For the text-containing cell, return its midpoint in (X, Y) coordinate format. 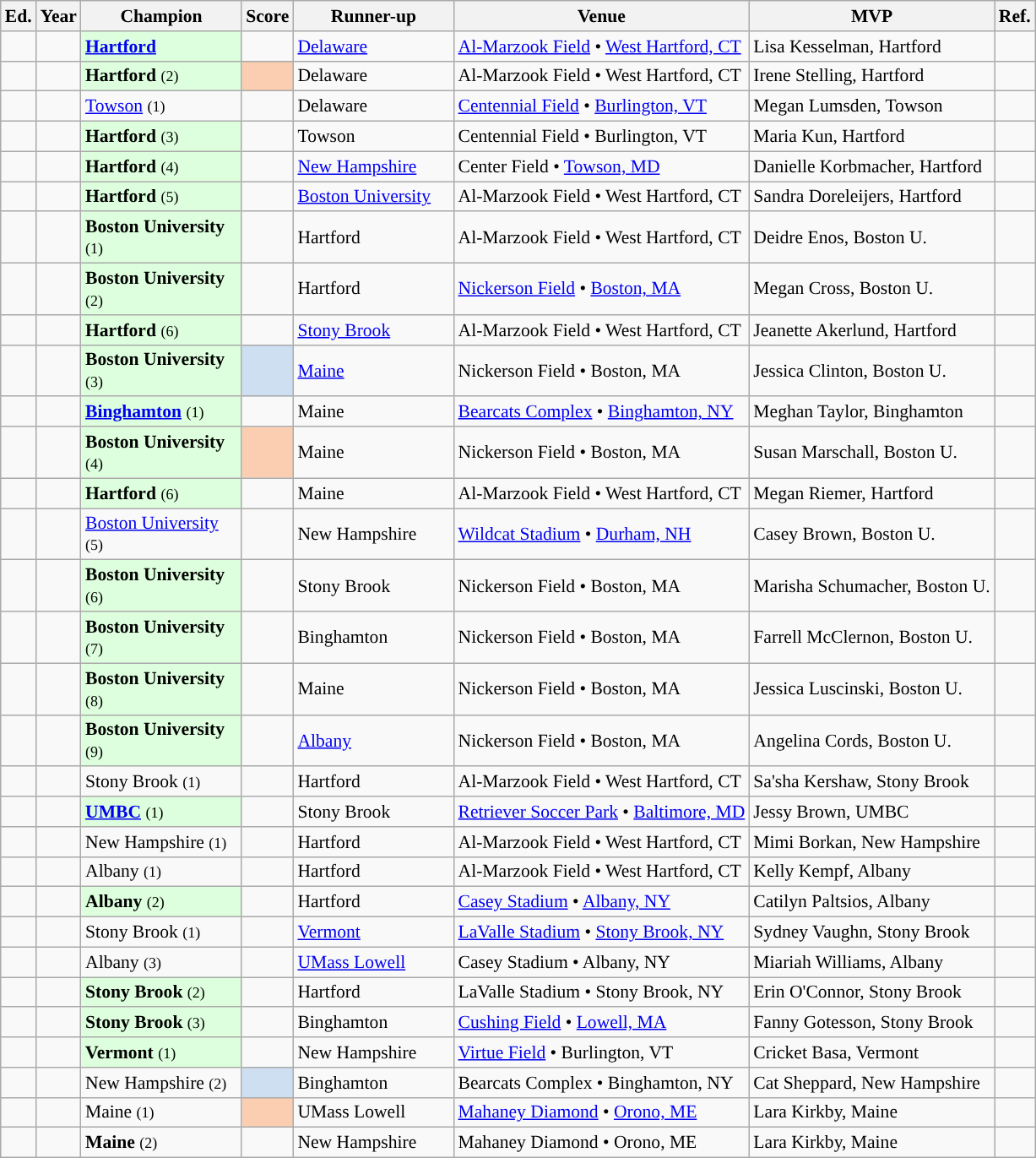
Ref. (1015, 16)
Casey Brown, Boston U. (871, 534)
Retriever Soccer Park • Baltimore, MD (602, 812)
Jessica Clinton, Boston U. (871, 370)
Erin O'Connor, Stony Brook (871, 992)
Boston University (6) (161, 586)
Marisha Schumacher, Boston U. (871, 586)
Cat Sheppard, New Hampshire (871, 1083)
Jeanette Akerlund, Hartford (871, 330)
Albany (1) (161, 872)
Jessica Luscinski, Boston U. (871, 689)
Maria Kun, Hartford (871, 137)
Vermont (373, 932)
Cricket Basa, Vermont (871, 1052)
Boston University (1) (161, 238)
New Hampshire (2) (161, 1083)
Runner-up (373, 16)
Wildcat Stadium • Durham, NH (602, 534)
Towson (1) (161, 106)
Hartford (3) (161, 137)
Lisa Kesselman, Hartford (871, 46)
Boston University (4) (161, 453)
Irene Stelling, Hartford (871, 76)
Angelina Cords, Boston U. (871, 740)
Sandra Doreleijers, Hartford (871, 197)
Hartford (2) (161, 76)
Stony Brook (3) (161, 1023)
Center Field • Towson, MD (602, 166)
Maine (2) (161, 1143)
Binghamton (1) (161, 412)
Megan Cross, Boston U. (871, 289)
Albany (2) (161, 902)
Farrell McClernon, Boston U. (871, 637)
Year (59, 16)
UMBC (1) (161, 812)
Boston University (373, 197)
Deidre Enos, Boston U. (871, 238)
Sa'sha Kershaw, Stony Brook (871, 782)
Champion (161, 16)
Boston University (9) (161, 740)
Catilyn Paltsios, Albany (871, 902)
Fanny Gotesson, Stony Brook (871, 1023)
Boston University (3) (161, 370)
Megan Riemer, Hartford (871, 493)
Meghan Taylor, Binghamton (871, 412)
Cushing Field • Lowell, MA (602, 1023)
Ed. (19, 16)
Towson (373, 137)
Score (267, 16)
Kelly Kempf, Albany (871, 872)
Boston University (7) (161, 637)
Jessy Brown, UMBC (871, 812)
New Hampshire (1) (161, 842)
Venue (602, 16)
Virtue Field • Burlington, VT (602, 1052)
Susan Marschall, Boston U. (871, 453)
MVP (871, 16)
Boston University (5) (161, 534)
Albany (3) (161, 962)
Danielle Korbmacher, Hartford (871, 166)
Sydney Vaughn, Stony Brook (871, 932)
Hartford (5) (161, 197)
Stony Brook (2) (161, 992)
Albany (373, 740)
Boston University (2) (161, 289)
Hartford (4) (161, 166)
Maine (1) (161, 1112)
Megan Lumsden, Towson (871, 106)
Vermont (1) (161, 1052)
Boston University (8) (161, 689)
Mimi Borkan, New Hampshire (871, 842)
Miariah Williams, Albany (871, 962)
